Return (X, Y) of the center of cell containing provided text 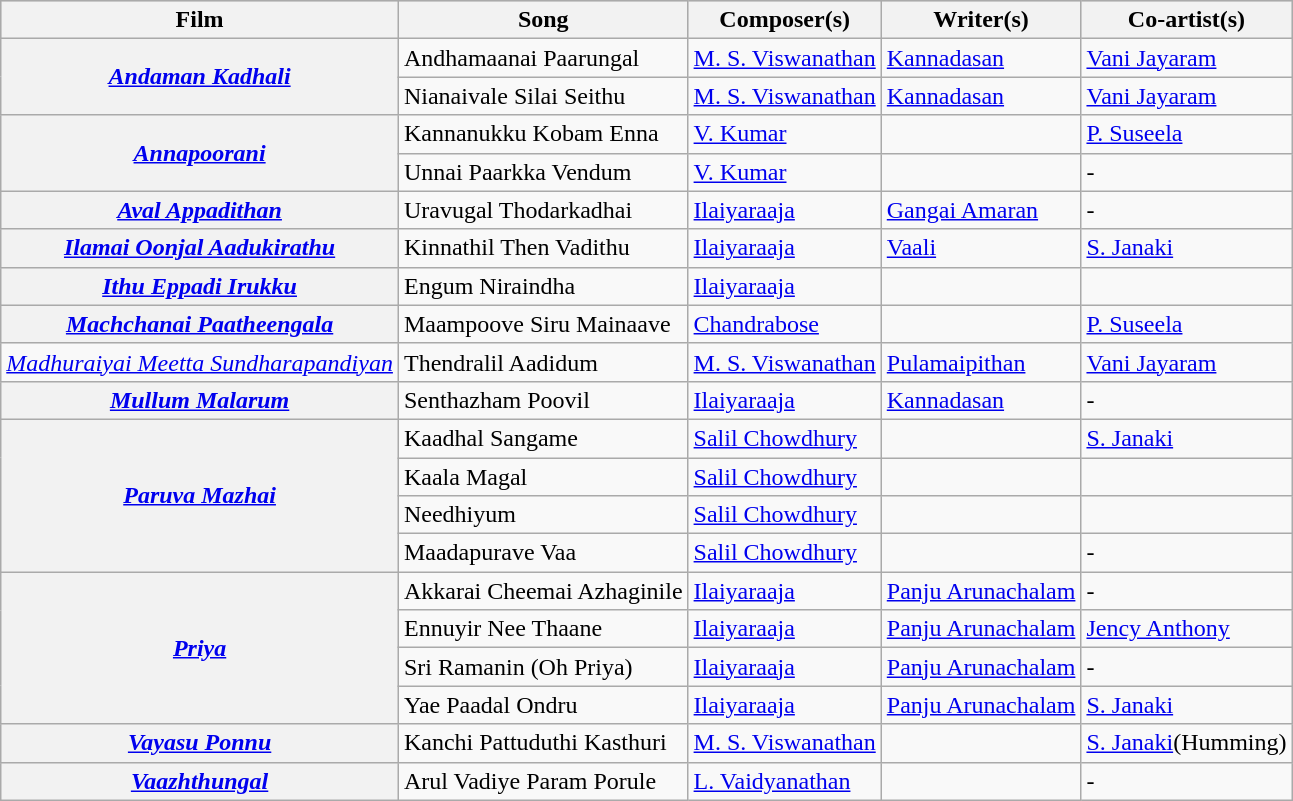
Kinnathil Then Vadithu (543, 248)
Thendralil Aadidum (543, 362)
Writer(s) (981, 20)
Arul Vadiye Param Porule (543, 781)
Andaman Kadhali (200, 77)
Kanchi Pattuduthi Kasthuri (543, 743)
Nianaivale Silai Seithu (543, 96)
Yae Paadal Ondru (543, 705)
Mullum Malarum (200, 400)
Vayasu Ponnu (200, 743)
Kaala Magal (543, 477)
Paruva Mazhai (200, 495)
Ilamai Oonjal Aadukirathu (200, 248)
Madhuraiyai Meetta Sundharapandiyan (200, 362)
Akkarai Cheemai Azhaginile (543, 591)
Ithu Eppadi Irukku (200, 286)
Unnai Paarkka Vendum (543, 172)
Annapoorani (200, 153)
Senthazham Poovil (543, 400)
Uravugal Thodarkadhai (543, 210)
Maadapurave Vaa (543, 553)
Chandrabose (784, 324)
Gangai Amaran (981, 210)
L. Vaidyanathan (784, 781)
Song (543, 20)
S. Janaki(Humming) (1186, 743)
Sri Ramanin (Oh Priya) (543, 667)
Priya (200, 648)
Maampoove Siru Mainaave (543, 324)
Engum Niraindha (543, 286)
Ennuyir Nee Thaane (543, 629)
Aval Appadithan (200, 210)
Needhiyum (543, 515)
Kaadhal Sangame (543, 438)
Kannanukku Kobam Enna (543, 134)
Co-artist(s) (1186, 20)
Machchanai Paatheengala (200, 324)
Composer(s) (784, 20)
Andhamaanai Paarungal (543, 58)
Pulamaipithan (981, 362)
Vaali (981, 248)
Vaazhthungal (200, 781)
Film (200, 20)
Jency Anthony (1186, 629)
